Locate the cell with the specified text and output its (X, Y) center coordinate. 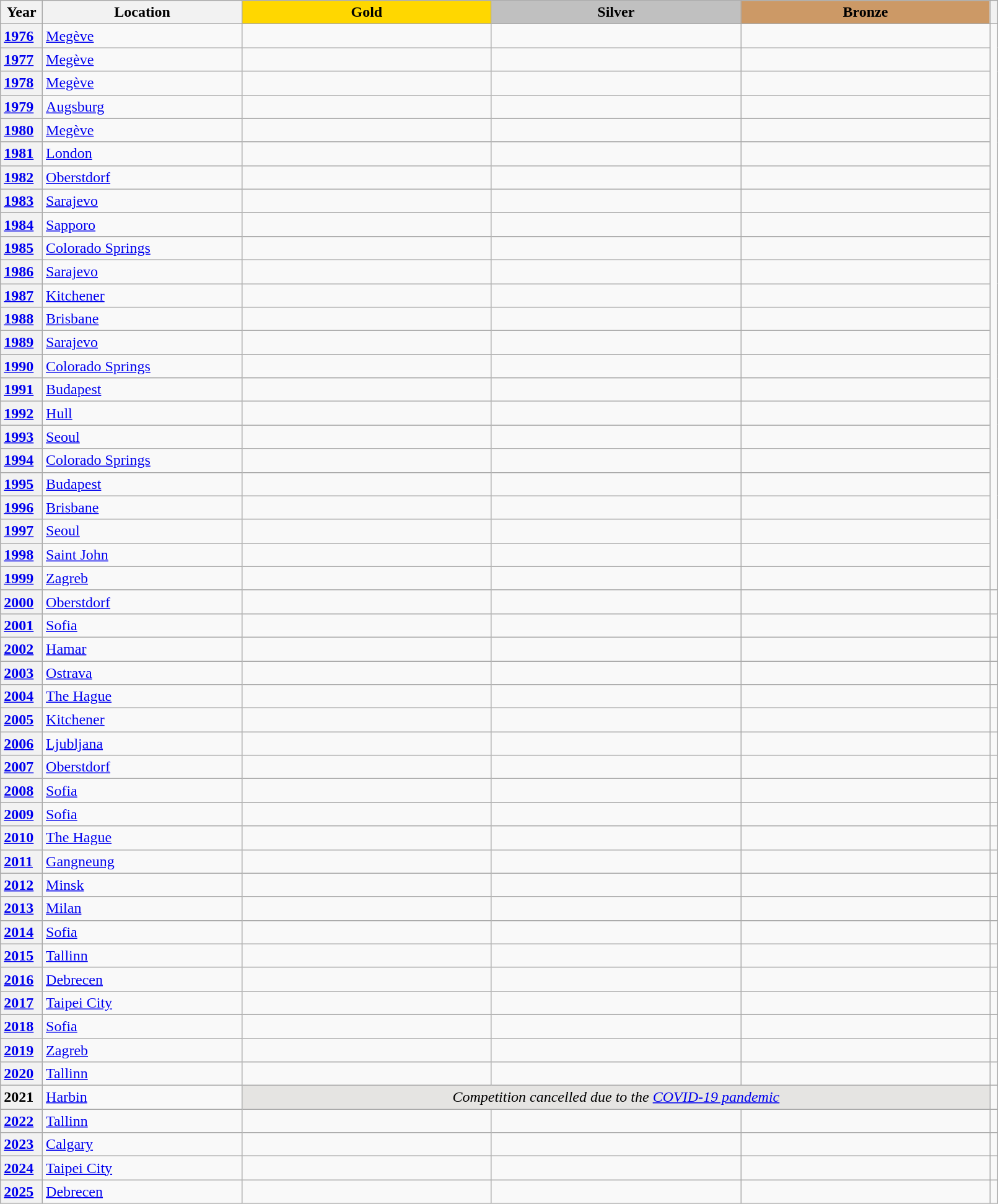
2017 (22, 1003)
1993 (22, 437)
1982 (22, 177)
2013 (22, 908)
2004 (22, 696)
1995 (22, 484)
Competition cancelled due to the COVID-19 pandemic (616, 1097)
2024 (22, 1168)
2015 (22, 956)
Location (142, 12)
2023 (22, 1145)
1986 (22, 271)
1997 (22, 531)
Saint John (142, 555)
2009 (22, 814)
2012 (22, 885)
2002 (22, 649)
1976 (22, 36)
Minsk (142, 885)
Ljubljana (142, 744)
1983 (22, 201)
2011 (22, 861)
2006 (22, 744)
1984 (22, 224)
Hull (142, 413)
1992 (22, 413)
2018 (22, 1026)
Bronze (866, 12)
1987 (22, 296)
1989 (22, 343)
2020 (22, 1074)
2010 (22, 838)
2014 (22, 932)
Sapporo (142, 224)
1988 (22, 319)
Augsburg (142, 107)
1990 (22, 366)
1981 (22, 154)
Ostrava (142, 672)
1998 (22, 555)
1999 (22, 578)
2000 (22, 602)
Calgary (142, 1145)
1985 (22, 248)
2008 (22, 791)
2025 (22, 1192)
1980 (22, 130)
2019 (22, 1050)
Gold (367, 12)
1994 (22, 460)
2021 (22, 1097)
2007 (22, 767)
Gangneung (142, 861)
1991 (22, 390)
London (142, 154)
Silver (616, 12)
Harbin (142, 1097)
Milan (142, 908)
Year (22, 12)
Hamar (142, 649)
2003 (22, 672)
2016 (22, 979)
1979 (22, 107)
1996 (22, 508)
2022 (22, 1121)
1977 (22, 59)
2005 (22, 720)
2001 (22, 625)
1978 (22, 83)
